Determine the [X, Y] coordinate at the center of the cell enclosing the given text.  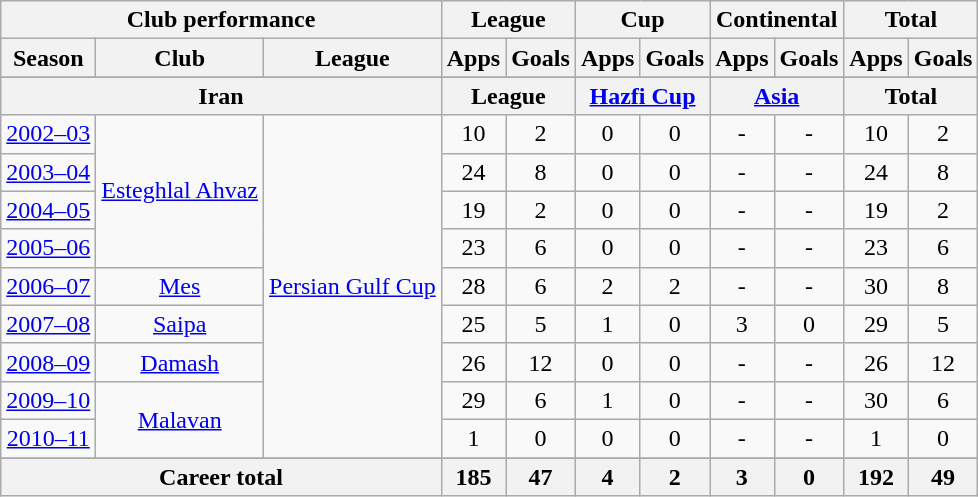
2007–08 [48, 324]
Club performance [221, 20]
Hazfi Cup [642, 96]
47 [541, 477]
2004–05 [48, 210]
Esteghlal Ahvaz [180, 191]
Persian Gulf Cup [353, 286]
2009–10 [48, 400]
2006–07 [48, 286]
2002–03 [48, 134]
2005–06 [48, 248]
Career total [221, 477]
2003–04 [48, 172]
28 [473, 286]
192 [876, 477]
Mes [180, 286]
Iran [221, 96]
49 [943, 477]
Asia [777, 96]
Continental [777, 20]
2008–09 [48, 362]
2010–11 [48, 438]
185 [473, 477]
Malavan [180, 419]
Cup [642, 20]
Season [48, 58]
Saipa [180, 324]
Club [180, 58]
Damash [180, 362]
4 [607, 477]
25 [473, 324]
